Detect which cell encompasses the target text, then output its (x, y) center coordinate. 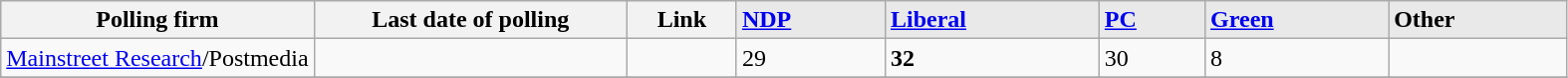
30 (1152, 58)
Green (1297, 20)
Mainstreet Research/Postmedia (157, 58)
Other (1478, 20)
8 (1297, 58)
29 (811, 58)
32 (992, 58)
PC (1152, 20)
NDP (811, 20)
Link (681, 20)
Liberal (992, 20)
Polling firm (157, 20)
Last date of polling (470, 20)
